Scan for the cell matching the given text and deliver its [X, Y] coordinate at center. 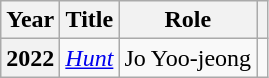
Title [90, 20]
Year [30, 20]
Role [188, 20]
Hunt [90, 58]
Jo Yoo-jeong [188, 58]
2022 [30, 58]
